Return the [X, Y] coordinate for the center point of the cell that contains the specified text.  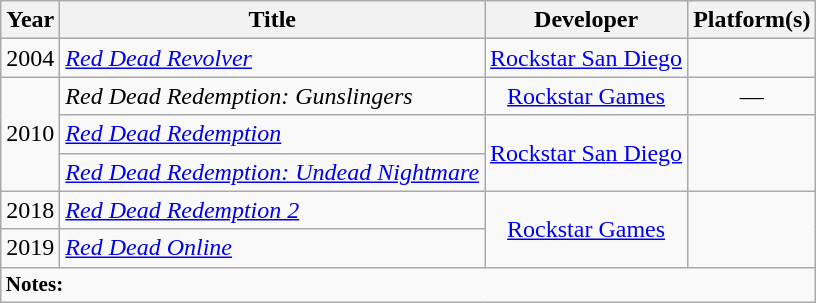
Platform(s) [752, 20]
Title [272, 20]
Notes: [408, 284]
Developer [586, 20]
Red Dead Revolver [272, 58]
Red Dead Redemption: Gunslingers [272, 96]
Year [30, 20]
2019 [30, 248]
Red Dead Online [272, 248]
2018 [30, 210]
2004 [30, 58]
Red Dead Redemption 2 [272, 210]
Red Dead Redemption: Undead Nightmare [272, 172]
— [752, 96]
2010 [30, 134]
Red Dead Redemption [272, 134]
